Return the (x, y) coordinate for the center point of the cell that contains the specified text.  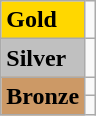
Gold (43, 20)
Bronze (43, 96)
Silver (43, 58)
